Locate the cell with the specified text and output its (x, y) center coordinate. 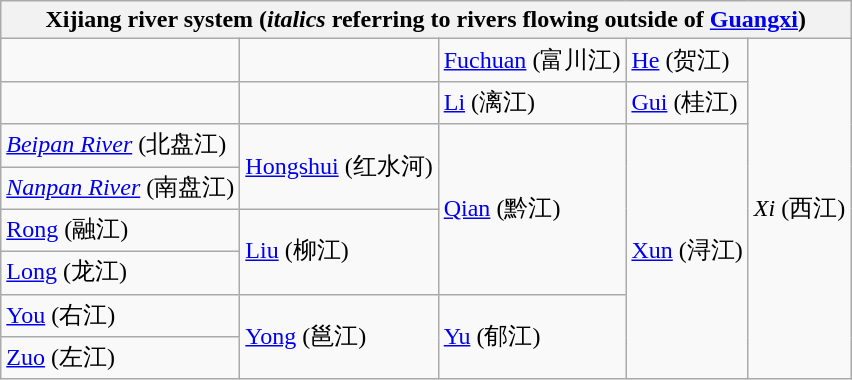
Yong (邕江) (339, 336)
Nanpan River (南盘江) (120, 188)
You (右江) (120, 316)
Long (龙江) (120, 274)
Rong (融江) (120, 230)
Hongshui (红水河) (339, 166)
Liu (柳江) (339, 252)
Gui (桂江) (687, 102)
Qian (黔江) (532, 209)
Zuo (左江) (120, 358)
Xijiang river system (italics referring to rivers flowing outside of Guangxi) (426, 20)
Beipan River (北盘江) (120, 146)
Xun (浔江) (687, 252)
He (贺江) (687, 60)
Xi (西江) (799, 209)
Fuchuan (富川江) (532, 60)
Yu (郁江) (532, 336)
Li (漓江) (532, 102)
